Determine the [x, y] coordinate at the center of the cell enclosing the given text.  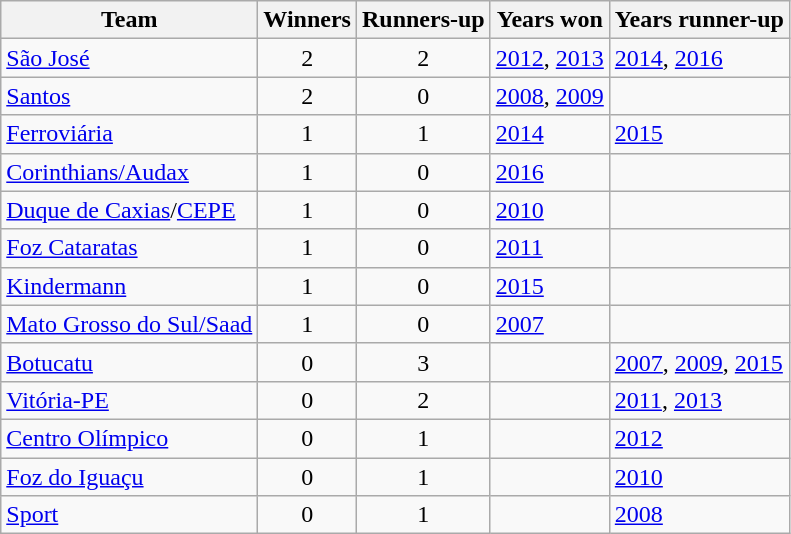
Duque de Caxias/CEPE [130, 210]
Botucatu [130, 362]
2014 [550, 134]
Runners-up [423, 20]
2007, 2009, 2015 [699, 362]
2011, 2013 [699, 400]
Corinthians/Audax [130, 172]
2008 [699, 515]
2008, 2009 [550, 96]
Centro Olímpico [130, 438]
Vitória-PE [130, 400]
São José [130, 58]
Mato Grosso do Sul/Saad [130, 324]
2007 [550, 324]
2011 [550, 248]
Santos [130, 96]
2012 [699, 438]
2016 [550, 172]
Sport [130, 515]
Years runner-up [699, 20]
2012, 2013 [550, 58]
Foz Cataratas [130, 248]
Team [130, 20]
Winners [308, 20]
2014, 2016 [699, 58]
3 [423, 362]
Ferroviária [130, 134]
Foz do Iguaçu [130, 477]
Years won [550, 20]
Kindermann [130, 286]
